From the cell containing the given text, extract its center point as [x, y] coordinate. 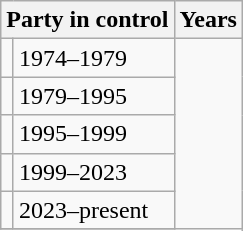
1979–1995 [94, 96]
1999–2023 [94, 172]
Party in control [88, 20]
Years [208, 20]
2023–present [94, 210]
1974–1979 [94, 58]
1995–1999 [94, 134]
